Provide the (x, y) coordinate of the cell's center where the given text is located.  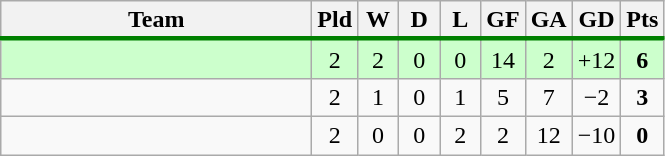
14 (503, 59)
5 (503, 97)
6 (642, 59)
−10 (596, 135)
Pld (335, 20)
3 (642, 97)
D (420, 20)
7 (548, 97)
−2 (596, 97)
GA (548, 20)
GD (596, 20)
+12 (596, 59)
GF (503, 20)
L (460, 20)
Pts (642, 20)
Team (156, 20)
12 (548, 135)
W (378, 20)
